Detect which cell encompasses the target text, then output its (x, y) center coordinate. 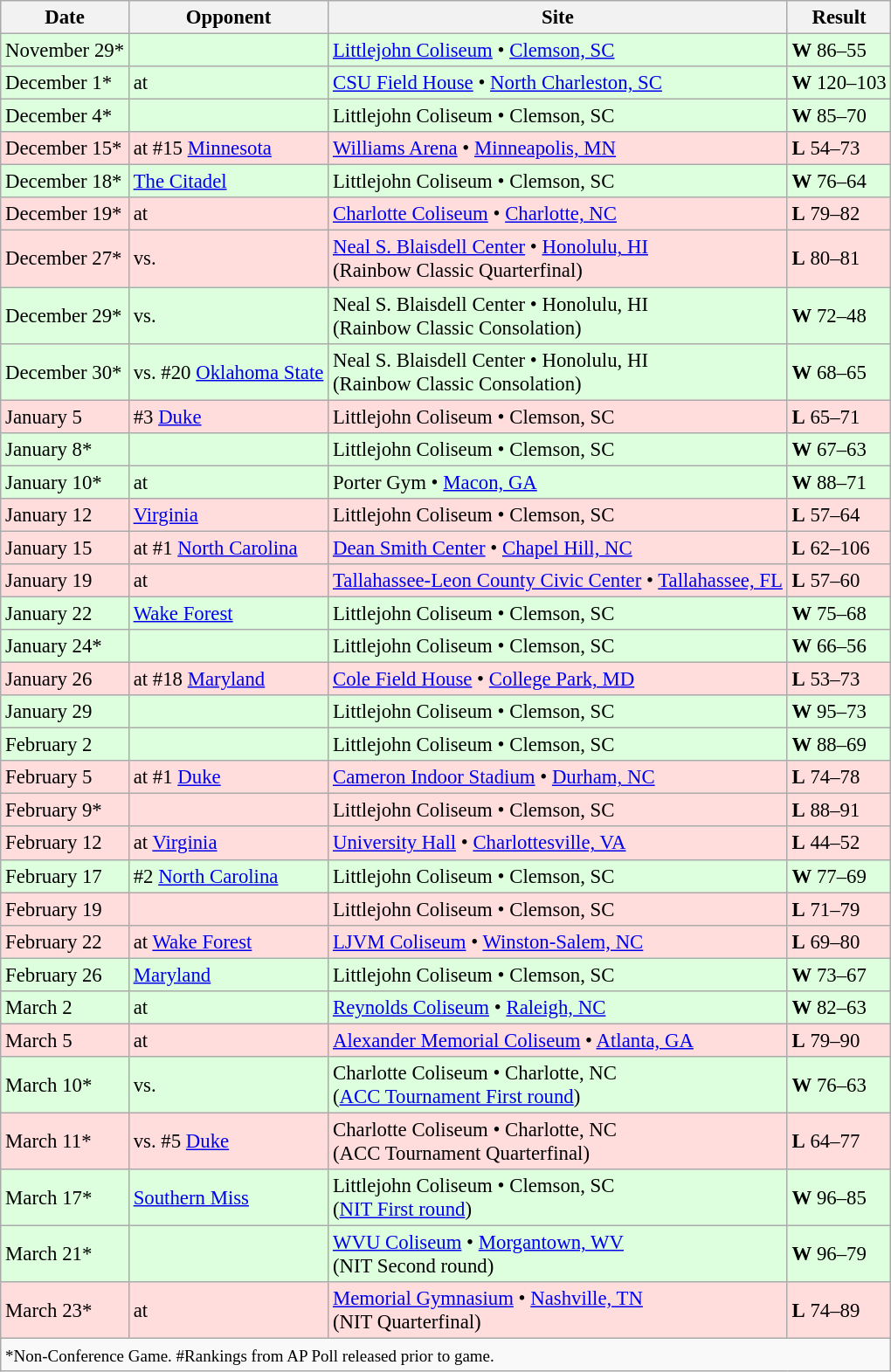
March 11* (65, 1141)
L 44–52 (839, 844)
L 79–90 (839, 1040)
January 26 (65, 679)
W 120–103 (839, 83)
L 64–77 (839, 1141)
Memorial Gymnasium • Nashville, TN(NIT Quarterfinal) (558, 1310)
January 29 (65, 712)
Wake Forest (228, 613)
Southern Miss (228, 1198)
at Virginia (228, 844)
March 5 (65, 1040)
Maryland (228, 975)
W 73–67 (839, 975)
Reynolds Coliseum • Raleigh, NC (558, 1008)
*Non-Conference Game. #Rankings from AP Poll released prior to game. (445, 1355)
W 66–56 (839, 646)
Charlotte Coliseum • Charlotte, NC (558, 214)
December 15* (65, 148)
Cole Field House • College Park, MD (558, 679)
Date (65, 17)
W 72–48 (839, 316)
W 68–65 (839, 372)
at #15 Minnesota (228, 148)
December 18* (65, 182)
February 22 (65, 941)
W 88–71 (839, 482)
January 12 (65, 515)
L 74–89 (839, 1310)
L 88–91 (839, 810)
L 57–60 (839, 581)
Tallahassee-Leon County Civic Center • Tallahassee, FL (558, 581)
L 69–80 (839, 941)
W 96–79 (839, 1254)
February 5 (65, 777)
December 29* (65, 316)
February 9* (65, 810)
Williams Arena • Minneapolis, MN (558, 148)
W 85–70 (839, 116)
March 21* (65, 1254)
Charlotte Coliseum • Charlotte, NC(ACC Tournament Quarterfinal) (558, 1141)
March 10* (65, 1085)
vs. #5 Duke (228, 1141)
Result (839, 17)
January 10* (65, 482)
W 76–63 (839, 1085)
at #1 Duke (228, 777)
University Hall • Charlottesville, VA (558, 844)
W 96–85 (839, 1198)
L 53–73 (839, 679)
February 19 (65, 909)
December 1* (65, 83)
March 2 (65, 1008)
November 29* (65, 51)
December 19* (65, 214)
W 67–63 (839, 449)
December 27* (65, 259)
February 2 (65, 745)
W 86–55 (839, 51)
The Citadel (228, 182)
Opponent (228, 17)
L 71–79 (839, 909)
L 80–81 (839, 259)
vs. #20 Oklahoma State (228, 372)
Site (558, 17)
LJVM Coliseum • Winston-Salem, NC (558, 941)
January 15 (65, 548)
#3 Duke (228, 417)
January 22 (65, 613)
W 95–73 (839, 712)
W 75–68 (839, 613)
L 79–82 (839, 214)
WVU Coliseum • Morgantown, WV(NIT Second round) (558, 1254)
December 4* (65, 116)
L 74–78 (839, 777)
February 26 (65, 975)
February 17 (65, 876)
Alexander Memorial Coliseum • Atlanta, GA (558, 1040)
L 57–64 (839, 515)
Virginia (228, 515)
at #1 North Carolina (228, 548)
January 24* (65, 646)
Neal S. Blaisdell Center • Honolulu, HI(Rainbow Classic Quarterfinal) (558, 259)
L 65–71 (839, 417)
January 8* (65, 449)
W 77–69 (839, 876)
February 12 (65, 844)
Littlejohn Coliseum • Clemson, SC(NIT First round) (558, 1198)
W 88–69 (839, 745)
March 23* (65, 1310)
at Wake Forest (228, 941)
L 54–73 (839, 148)
March 17* (65, 1198)
January 5 (65, 417)
January 19 (65, 581)
at #18 Maryland (228, 679)
Cameron Indoor Stadium • Durham, NC (558, 777)
#2 North Carolina (228, 876)
W 82–63 (839, 1008)
CSU Field House • North Charleston, SC (558, 83)
W 76–64 (839, 182)
Charlotte Coliseum • Charlotte, NC(ACC Tournament First round) (558, 1085)
Porter Gym • Macon, GA (558, 482)
Dean Smith Center • Chapel Hill, NC (558, 548)
December 30* (65, 372)
L 62–106 (839, 548)
